Pinpoint the cell where the given text exists, returning its (x, y) midpoint coordinate. 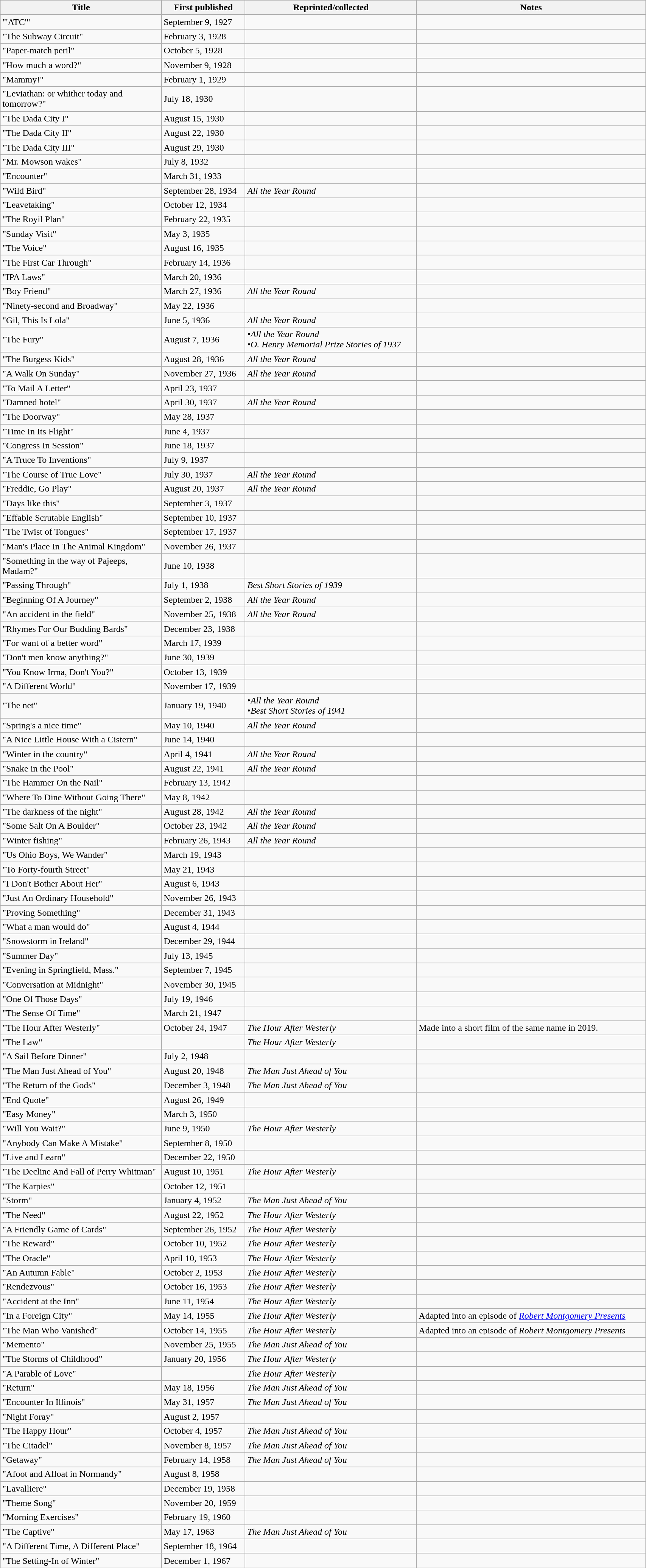
May 28, 1937 (204, 417)
"A Parable of Love" (81, 1373)
"Leviathan: or whither today and tomorrow?" (81, 99)
"The Man Who Vanished" (81, 1330)
"The First Car Through" (81, 263)
November 25, 1955 (204, 1344)
November 25, 1938 (204, 614)
October 12, 1951 (204, 1186)
"For want of a better word" (81, 643)
"Freddie, Go Play" (81, 489)
December 31, 1943 (204, 912)
"Summer Day" (81, 956)
"In a Foreign City" (81, 1316)
June 5, 1936 (204, 320)
"The Royil Plan" (81, 219)
Made into a short film of the same name in 2019. (531, 1028)
April 10, 1953 (204, 1258)
"Lavalliere" (81, 1489)
"How much a word?" (81, 65)
"Effable Scrutable English" (81, 518)
"The Burgess Kids" (81, 359)
"The Citadel" (81, 1445)
January 4, 1952 (204, 1201)
Reprinted/collected (331, 8)
August 2, 1957 (204, 1417)
"Afoot and Afloat in Normandy" (81, 1474)
September 7, 1945 (204, 970)
October 5, 1928 (204, 51)
May 31, 1957 (204, 1402)
"The Dada City I" (81, 118)
"A Friendly Game of Cards" (81, 1229)
October 2, 1953 (204, 1272)
"The Need" (81, 1215)
"An Autumn Fable" (81, 1272)
"Passing Through" (81, 585)
"Encounter In Illinois" (81, 1402)
September 18, 1964 (204, 1546)
November 27, 1936 (204, 373)
"Leavetaking" (81, 205)
"The Dada City III" (81, 147)
"Sunday Visit" (81, 234)
September 26, 1952 (204, 1229)
December 29, 1944 (204, 941)
"Easy Money" (81, 1114)
May 3, 1935 (204, 234)
August 20, 1948 (204, 1071)
"End Quote" (81, 1100)
August 15, 1930 (204, 118)
August 4, 1944 (204, 927)
"The Man Just Ahead of You" (81, 1071)
August 28, 1942 (204, 812)
August 6, 1943 (204, 884)
May 17, 1963 (204, 1532)
"An accident in the field" (81, 614)
Notes (531, 8)
January 20, 1956 (204, 1359)
"Winter in the country" (81, 754)
"Theme Song" (81, 1503)
March 17, 1939 (204, 643)
"Morning Exercises" (81, 1517)
November 26, 1943 (204, 898)
"Proving Something" (81, 912)
February 19, 1960 (204, 1517)
May 10, 1940 (204, 725)
February 26, 1943 (204, 840)
"Storm" (81, 1201)
"The Sense Of Time" (81, 1013)
"The Course of True Love" (81, 474)
"Snake in the Pool" (81, 768)
"Accident at the Inn" (81, 1301)
"A Truce To Inventions" (81, 460)
"Just An Ordinary Household" (81, 898)
•All the Year Round•Best Short Stories of 1941 (331, 706)
October 16, 1953 (204, 1287)
May 8, 1942 (204, 797)
March 27, 1936 (204, 291)
"'ATC'" (81, 22)
June 18, 1937 (204, 446)
July 1, 1938 (204, 585)
"To Forty-fourth Street" (81, 869)
September 10, 1937 (204, 518)
March 3, 1950 (204, 1114)
"The Subway Circuit" (81, 36)
March 21, 1947 (204, 1013)
August 7, 1936 (204, 340)
June 11, 1954 (204, 1301)
"A Nice Little House With a Cistern" (81, 740)
"Conversation at Midnight" (81, 985)
May 18, 1956 (204, 1388)
"The Law" (81, 1042)
December 22, 1950 (204, 1157)
"Mammy!" (81, 79)
October 10, 1952 (204, 1244)
April 4, 1941 (204, 754)
"Winter fishing" (81, 840)
"Ninety-second and Broadway" (81, 306)
February 1, 1929 (204, 79)
April 30, 1937 (204, 402)
"The Karpies" (81, 1186)
Best Short Stories of 1939 (331, 585)
"Congress In Session" (81, 446)
"Live and Learn" (81, 1157)
February 14, 1958 (204, 1460)
October 12, 1934 (204, 205)
June 4, 1937 (204, 431)
October 4, 1957 (204, 1431)
February 3, 1928 (204, 36)
December 19, 1958 (204, 1489)
June 14, 1940 (204, 740)
October 23, 1942 (204, 826)
"Days like this" (81, 503)
November 26, 1937 (204, 546)
September 17, 1937 (204, 532)
"You Know Irma, Don't You?" (81, 672)
"A Walk On Sunday" (81, 373)
"Rendezvous" (81, 1287)
"What a man would do" (81, 927)
October 14, 1955 (204, 1330)
"Encounter" (81, 176)
March 20, 1936 (204, 277)
April 23, 1937 (204, 388)
"Return" (81, 1388)
August 26, 1949 (204, 1100)
September 2, 1938 (204, 600)
"Rhymes For Our Budding Bards" (81, 628)
September 3, 1937 (204, 503)
"One Of Those Days" (81, 999)
"The Dada City II" (81, 133)
"The Voice" (81, 248)
May 14, 1955 (204, 1316)
August 10, 1951 (204, 1172)
"The Decline And Fall of Perry Whitman" (81, 1172)
"The Reward" (81, 1244)
September 9, 1927 (204, 22)
"Some Salt On A Boulder" (81, 826)
February 14, 1936 (204, 263)
August 28, 1936 (204, 359)
"Don't men know anything?" (81, 657)
July 13, 1945 (204, 956)
February 13, 1942 (204, 783)
"A Different World" (81, 686)
July 8, 1932 (204, 162)
December 1, 1967 (204, 1560)
"Man's Place In The Animal Kingdom" (81, 546)
November 8, 1957 (204, 1445)
"Beginning Of A Journey" (81, 600)
July 19, 1946 (204, 999)
November 30, 1945 (204, 985)
December 3, 1948 (204, 1085)
"The Happy Hour" (81, 1431)
September 28, 1934 (204, 190)
March 31, 1933 (204, 176)
November 20, 1959 (204, 1503)
May 21, 1943 (204, 869)
July 2, 1948 (204, 1056)
"Gil, This Is Lola" (81, 320)
June 9, 1950 (204, 1128)
"The Return of the Gods" (81, 1085)
Title (81, 8)
August 20, 1937 (204, 489)
"To Mail A Letter" (81, 388)
"Paper-match peril" (81, 51)
August 8, 1958 (204, 1474)
September 8, 1950 (204, 1143)
November 9, 1928 (204, 65)
"The Captive" (81, 1532)
"I Don't Bother About Her" (81, 884)
August 16, 1935 (204, 248)
"The Hammer On the Nail" (81, 783)
October 13, 1939 (204, 672)
"The Doorway" (81, 417)
June 10, 1938 (204, 566)
"Memento" (81, 1344)
"Damned hotel" (81, 402)
May 22, 1936 (204, 306)
"The Hour After Westerly" (81, 1028)
"Something in the way of Pajeeps, Madam?" (81, 566)
"Snowstorm in Ireland" (81, 941)
July 18, 1930 (204, 99)
February 22, 1935 (204, 219)
"Night Foray" (81, 1417)
"IPA Laws" (81, 277)
March 19, 1943 (204, 855)
"The net" (81, 706)
"Where To Dine Without Going There" (81, 797)
"The Storms of Childhood" (81, 1359)
"Boy Friend" (81, 291)
"Mr. Mowson wakes" (81, 162)
"The Setting-In of Winter" (81, 1560)
"Time In Its Flight" (81, 431)
"Evening in Springfield, Mass." (81, 970)
July 9, 1937 (204, 460)
First published (204, 8)
August 22, 1941 (204, 768)
"Wild Bird" (81, 190)
"The Twist of Tongues" (81, 532)
•All the Year Round•O. Henry Memorial Prize Stories of 1937 (331, 340)
"A Different Time, A Different Place" (81, 1546)
August 22, 1952 (204, 1215)
December 23, 1938 (204, 628)
January 19, 1940 (204, 706)
"Will You Wait?" (81, 1128)
"Getaway" (81, 1460)
"Spring's a nice time" (81, 725)
"The Oracle" (81, 1258)
November 17, 1939 (204, 686)
"The darkness of the night" (81, 812)
October 24, 1947 (204, 1028)
August 29, 1930 (204, 147)
July 30, 1937 (204, 474)
"A Sail Before Dinner" (81, 1056)
August 22, 1930 (204, 133)
"Us Ohio Boys, We Wander" (81, 855)
"Anybody Can Make A Mistake" (81, 1143)
June 30, 1939 (204, 657)
"The Fury" (81, 340)
